From the cell containing the given text, extract its center point as (x, y) coordinate. 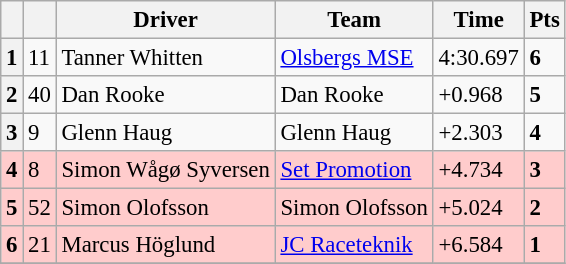
Simon Wågø Syversen (166, 170)
JC Raceteknik (354, 245)
11 (40, 58)
8 (40, 170)
Tanner Whitten (166, 58)
Olsbergs MSE (354, 58)
Set Promotion (354, 170)
21 (40, 245)
+6.584 (478, 245)
40 (40, 95)
Time (478, 20)
Team (354, 20)
4:30.697 (478, 58)
Pts (544, 20)
9 (40, 133)
+2.303 (478, 133)
+0.968 (478, 95)
+4.734 (478, 170)
+5.024 (478, 208)
Driver (166, 20)
52 (40, 208)
Marcus Höglund (166, 245)
